Search for the cell housing the specified text and yield its [x, y] center coordinate. 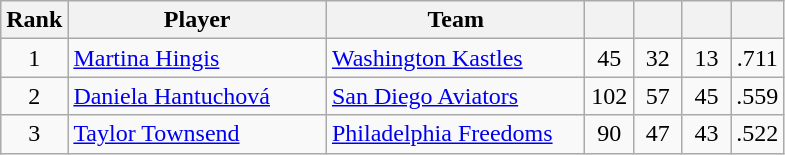
Philadelphia Freedoms [456, 134]
57 [658, 96]
Player [198, 20]
.711 [758, 58]
3 [34, 134]
San Diego Aviators [456, 96]
13 [706, 58]
Daniela Hantuchová [198, 96]
47 [658, 134]
.559 [758, 96]
90 [610, 134]
Washington Kastles [456, 58]
.522 [758, 134]
Team [456, 20]
1 [34, 58]
Taylor Townsend [198, 134]
Rank [34, 20]
102 [610, 96]
32 [658, 58]
2 [34, 96]
43 [706, 134]
Martina Hingis [198, 58]
